Find where the given text appears and provide that cell's center as [x, y] coordinate. 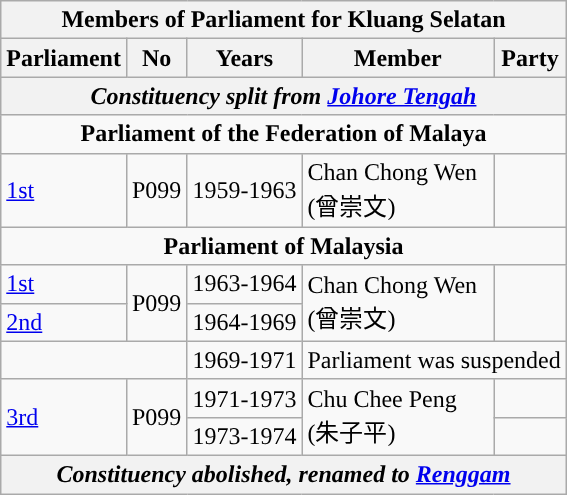
Parliament of the Federation of Malaya [284, 134]
1973-1974 [244, 436]
Member [398, 58]
Parliament [64, 58]
3rd [64, 417]
Parliament of Malaysia [284, 246]
No [156, 58]
Members of Parliament for Kluang Selatan [284, 20]
1959-1963 [244, 190]
Constituency abolished, renamed to Renggam [284, 474]
Chu Chee Peng (朱子平) [398, 417]
1964-1969 [244, 322]
1963-1964 [244, 284]
Parliament was suspended [434, 360]
1969-1971 [244, 360]
2nd [64, 322]
Years [244, 58]
Party [530, 58]
1971-1973 [244, 398]
Constituency split from Johore Tengah [284, 96]
